Provide the [x, y] coordinate of the cell's center where the given text is located.  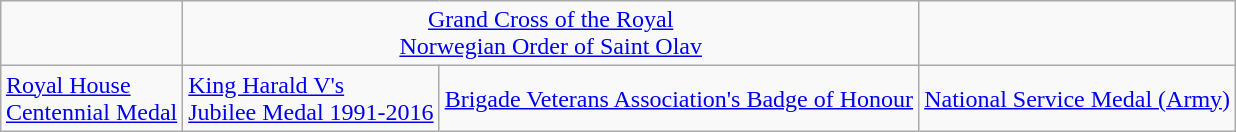
National Service Medal (Army) [1078, 98]
Royal HouseCentennial Medal [91, 98]
Grand Cross of the RoyalNorwegian Order of Saint Olav [551, 34]
Brigade Veterans Association's Badge of Honour [679, 98]
King Harald V'sJubilee Medal 1991-2016 [311, 98]
